Return (x, y) of the center of cell containing provided text 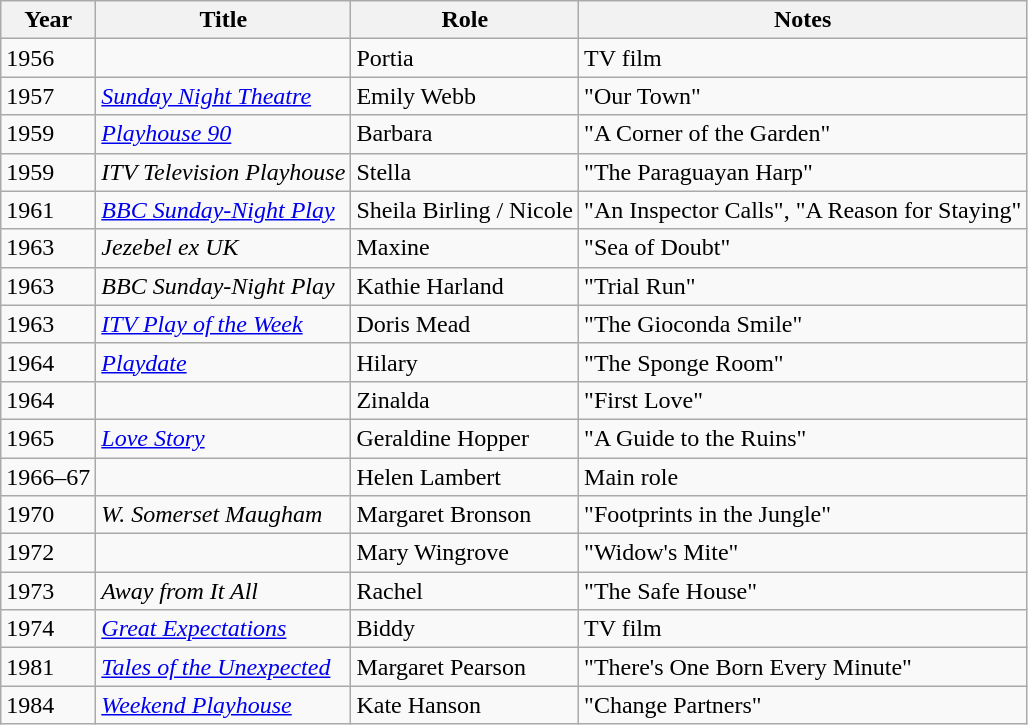
Margaret Bronson (465, 515)
Tales of the Unexpected (224, 667)
1984 (48, 705)
Sheila Birling / Nicole (465, 210)
Margaret Pearson (465, 667)
1957 (48, 96)
Great Expectations (224, 629)
"A Guide to the Ruins" (803, 438)
ITV Play of the Week (224, 324)
Love Story (224, 438)
"Widow's Mite" (803, 553)
Role (465, 20)
"The Sponge Room" (803, 362)
"Change Partners" (803, 705)
Jezebel ex UK (224, 248)
Sunday Night Theatre (224, 96)
Geraldine Hopper (465, 438)
Kate Hanson (465, 705)
Playdate (224, 362)
"Trial Run" (803, 286)
"First Love" (803, 400)
Stella (465, 172)
1972 (48, 553)
Kathie Harland (465, 286)
Zinalda (465, 400)
Title (224, 20)
1973 (48, 591)
1965 (48, 438)
"Footprints in the Jungle" (803, 515)
W. Somerset Maugham (224, 515)
"The Safe House" (803, 591)
1961 (48, 210)
"A Corner of the Garden" (803, 134)
Mary Wingrove (465, 553)
1974 (48, 629)
Maxine (465, 248)
"The Paraguayan Harp" (803, 172)
Hilary (465, 362)
1966–67 (48, 477)
Weekend Playhouse (224, 705)
Year (48, 20)
Biddy (465, 629)
Away from It All (224, 591)
Portia (465, 58)
Playhouse 90 (224, 134)
Notes (803, 20)
1970 (48, 515)
Emily Webb (465, 96)
ITV Television Playhouse (224, 172)
"Our Town" (803, 96)
1956 (48, 58)
Doris Mead (465, 324)
Barbara (465, 134)
"An Inspector Calls", "A Reason for Staying" (803, 210)
"There's One Born Every Minute" (803, 667)
Rachel (465, 591)
"The Gioconda Smile" (803, 324)
1981 (48, 667)
Main role (803, 477)
Helen Lambert (465, 477)
"Sea of Doubt" (803, 248)
